Return (x, y) of the center of cell containing provided text 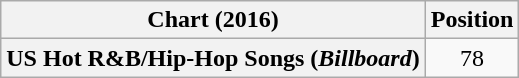
Chart (2016) (213, 20)
US Hot R&B/Hip-Hop Songs (Billboard) (213, 58)
Position (472, 20)
78 (472, 58)
